Locate the cell with the specified text and output its [x, y] center coordinate. 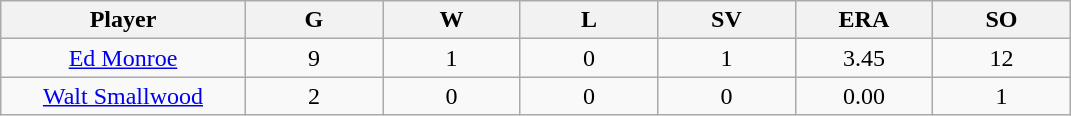
Player [123, 20]
Walt Smallwood [123, 96]
L [588, 20]
2 [314, 96]
SO [1002, 20]
9 [314, 58]
SV [726, 20]
G [314, 20]
W [452, 20]
3.45 [864, 58]
0.00 [864, 96]
Ed Monroe [123, 58]
ERA [864, 20]
12 [1002, 58]
